Extract the [x, y] coordinate from the center of the cell holding the provided text.  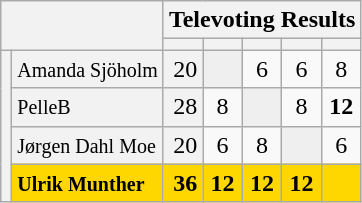
Televoting Results [262, 20]
Amanda Sjöholm [88, 69]
PelleB [88, 107]
Jørgen Dahl Moe [88, 145]
36 [182, 183]
Ulrik Munther [88, 183]
28 [182, 107]
